Determine the (x, y) coordinate at the center of the cell enclosing the given text.  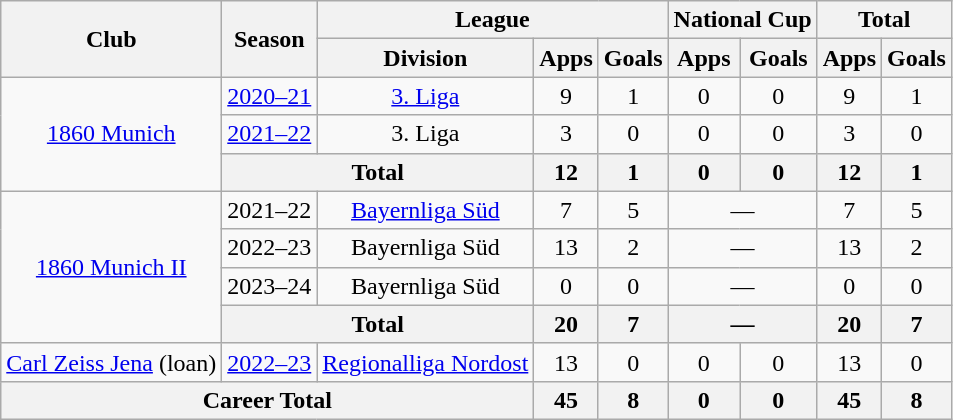
2023–24 (270, 286)
Club (112, 39)
Carl Zeiss Jena (loan) (112, 362)
League (492, 20)
National Cup (742, 20)
1860 Munich (112, 134)
Season (270, 39)
Division (426, 58)
Regionalliga Nordost (426, 362)
2020–21 (270, 96)
1860 Munich II (112, 267)
Career Total (268, 400)
